Scan for the cell matching the given text and deliver its (x, y) coordinate at center. 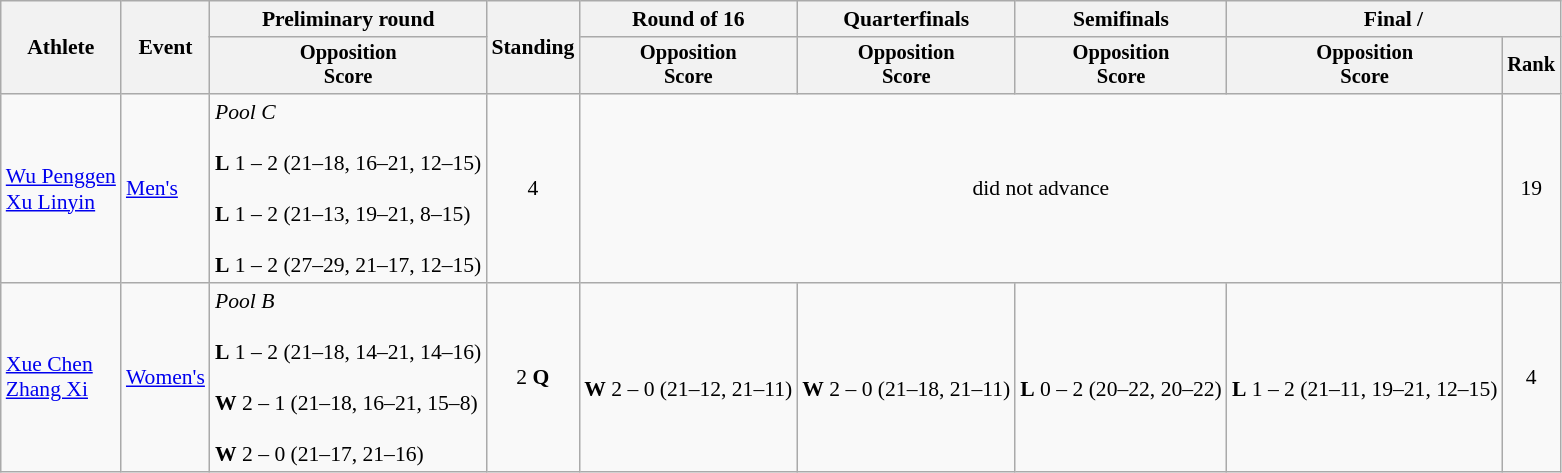
W 2 – 0 (21–12, 21–11) (688, 378)
Rank (1531, 66)
Quarterfinals (906, 19)
Xue ChenZhang Xi (61, 378)
L 1 – 2 (21–11, 19–21, 12–15) (1365, 378)
Preliminary round (348, 19)
W 2 – 0 (21–18, 21–11) (906, 378)
Standing (532, 48)
19 (1531, 188)
did not advance (1040, 188)
L 0 – 2 (20–22, 20–22) (1121, 378)
Semifinals (1121, 19)
Wu PenggenXu Linyin (61, 188)
Pool CL 1 – 2 (21–18, 16–21, 12–15)L 1 – 2 (21–13, 19–21, 8–15)L 1 – 2 (27–29, 21–17, 12–15) (348, 188)
Final / (1394, 19)
2 Q (532, 378)
Pool BL 1 – 2 (21–18, 14–21, 14–16) W 2 – 1 (21–18, 16–21, 15–8) W 2 – 0 (21–17, 21–16) (348, 378)
Men's (166, 188)
Event (166, 48)
Women's (166, 378)
Athlete (61, 48)
Round of 16 (688, 19)
